From the cell containing the given text, extract its center point as [X, Y] coordinate. 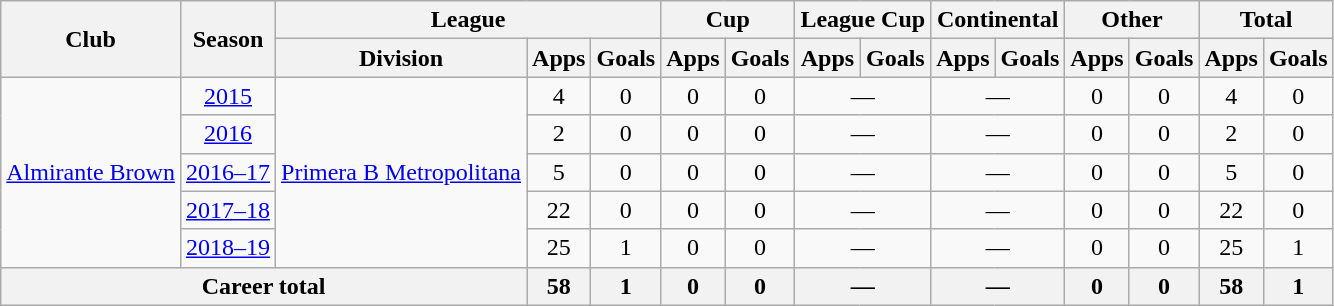
2018–19 [228, 248]
Other [1132, 20]
2016–17 [228, 172]
Total [1266, 20]
Cup [728, 20]
Primera B Metropolitana [402, 172]
2016 [228, 134]
2015 [228, 96]
League [468, 20]
2017–18 [228, 210]
Almirante Brown [91, 172]
League Cup [863, 20]
Career total [264, 286]
Season [228, 39]
Division [402, 58]
Continental [998, 20]
Club [91, 39]
